Return the (X, Y) coordinate for the center point of the cell that contains the specified text.  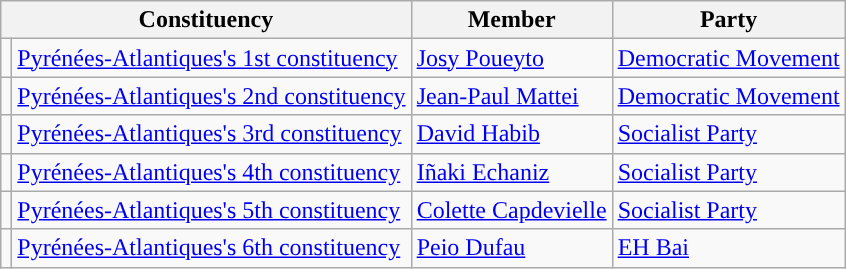
Pyrénées-Atlantiques's 2nd constituency (212, 96)
Pyrénées-Atlantiques's 5th constituency (212, 210)
David Habib (512, 134)
Member (512, 20)
Pyrénées-Atlantiques's 4th constituency (212, 172)
EH Bai (728, 248)
Iñaki Echaniz (512, 172)
Party (728, 20)
Pyrénées-Atlantiques's 1st constituency (212, 58)
Pyrénées-Atlantiques's 3rd constituency (212, 134)
Josy Poueyto (512, 58)
Pyrénées-Atlantiques's 6th constituency (212, 248)
Constituency (206, 20)
Colette Capdevielle (512, 210)
Peio Dufau (512, 248)
Jean-Paul Mattei (512, 96)
